Pinpoint the cell where the given text exists, returning its (X, Y) midpoint coordinate. 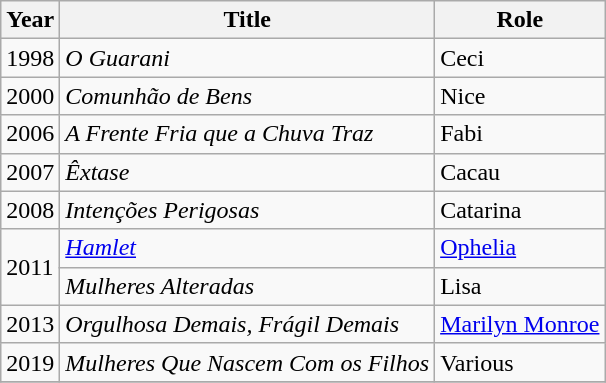
Lisa (520, 286)
Year (30, 20)
Êxtase (248, 172)
2008 (30, 210)
Nice (520, 96)
2013 (30, 324)
Fabi (520, 134)
O Guarani (248, 58)
A Frente Fria que a Chuva Traz (248, 134)
2011 (30, 267)
Various (520, 362)
2000 (30, 96)
Cacau (520, 172)
Title (248, 20)
Ophelia (520, 248)
1998 (30, 58)
2019 (30, 362)
Mulheres Que Nascem Com os Filhos (248, 362)
Mulheres Alteradas (248, 286)
2007 (30, 172)
Marilyn Monroe (520, 324)
Hamlet (248, 248)
Intenções Perigosas (248, 210)
Ceci (520, 58)
2006 (30, 134)
Role (520, 20)
Catarina (520, 210)
Orgulhosa Demais, Frágil Demais (248, 324)
Comunhão de Bens (248, 96)
